From the cell containing the given text, extract its center point as (x, y) coordinate. 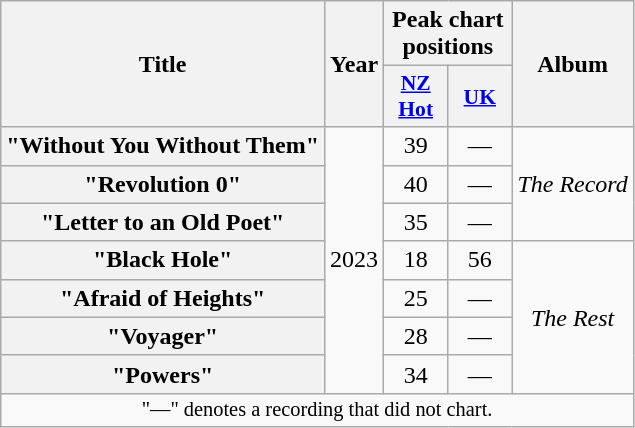
"Without You Without Them" (163, 146)
34 (416, 374)
"Voyager" (163, 336)
The Record (572, 184)
NZHot (416, 96)
25 (416, 298)
2023 (354, 260)
Title (163, 64)
18 (416, 260)
"Revolution 0" (163, 184)
"—" denotes a recording that did not chart. (318, 410)
35 (416, 222)
"Letter to an Old Poet" (163, 222)
Album (572, 64)
39 (416, 146)
"Afraid of Heights" (163, 298)
"Powers" (163, 374)
28 (416, 336)
"Black Hole" (163, 260)
UK (480, 96)
56 (480, 260)
Year (354, 64)
The Rest (572, 317)
Peak chart positions (448, 34)
40 (416, 184)
